Scan for the cell matching the given text and deliver its [x, y] coordinate at center. 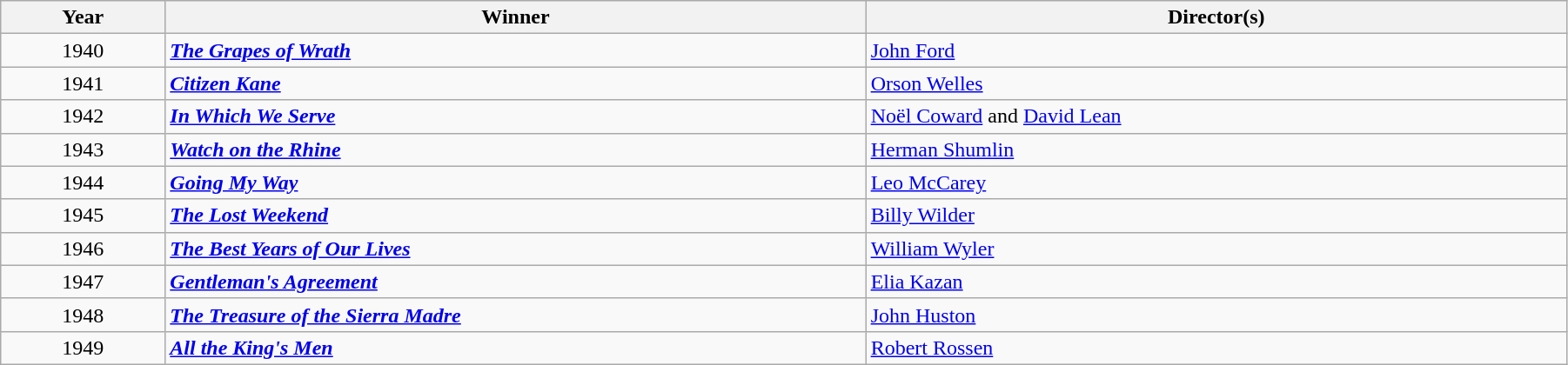
1941 [84, 83]
1943 [84, 149]
In Which We Serve [515, 116]
The Treasure of the Sierra Madre [515, 315]
Year [84, 17]
Winner [515, 17]
Leo McCarey [1216, 182]
William Wyler [1216, 249]
The Grapes of Wrath [515, 50]
1945 [84, 216]
Going My Way [515, 182]
1942 [84, 116]
Noël Coward and David Lean [1216, 116]
1944 [84, 182]
The Lost Weekend [515, 216]
1940 [84, 50]
John Huston [1216, 315]
Billy Wilder [1216, 216]
1948 [84, 315]
1946 [84, 249]
1947 [84, 282]
Citizen Kane [515, 83]
All the King's Men [515, 348]
Elia Kazan [1216, 282]
Gentleman's Agreement [515, 282]
John Ford [1216, 50]
Watch on the Rhine [515, 149]
The Best Years of Our Lives [515, 249]
Orson Welles [1216, 83]
Herman Shumlin [1216, 149]
Robert Rossen [1216, 348]
1949 [84, 348]
Director(s) [1216, 17]
